Output the [X, Y] coordinate of the center of the cell containing the given text.  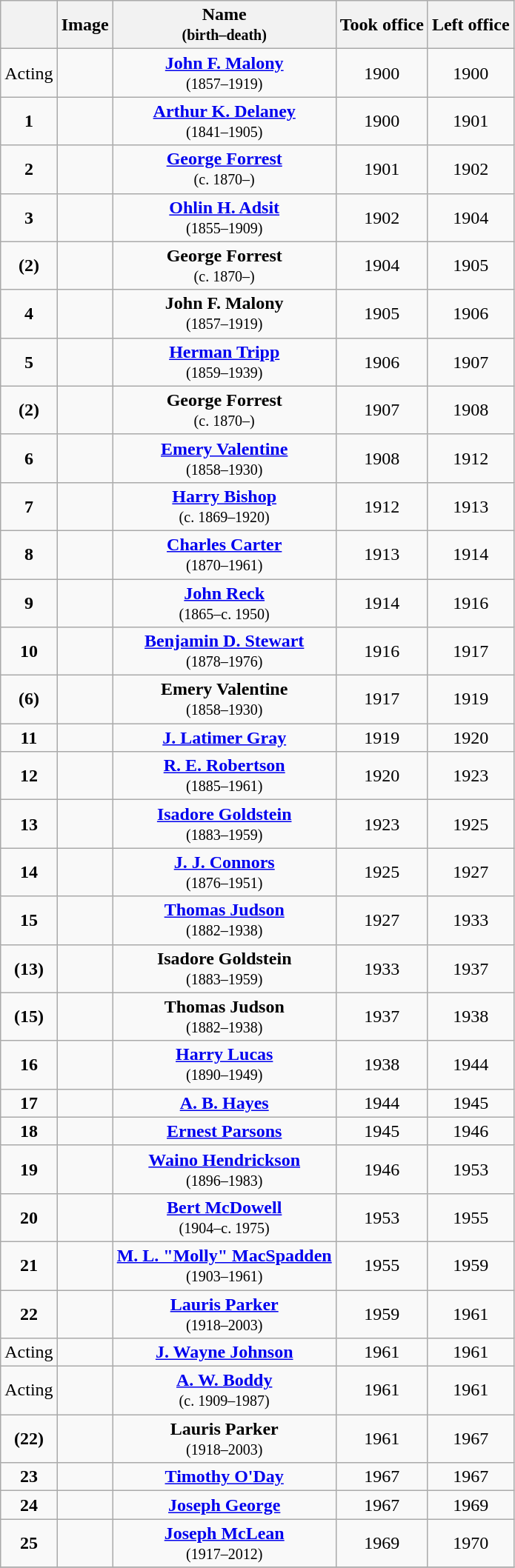
Timothy O'Day [224, 1477]
11 [29, 738]
Image [84, 25]
Waino Hendrickson(1896–1983) [224, 1169]
22 [29, 1314]
Harry Bishop(c. 1869–1920) [224, 507]
10 [29, 652]
A. B. Hayes [224, 1103]
14 [29, 873]
12 [29, 776]
Joseph McLean(1917–2012) [224, 1544]
(6) [29, 699]
Left office [471, 25]
18 [29, 1131]
Ohlin H. Adsit(1855–1909) [224, 218]
Benjamin D. Stewart(1878–1976) [224, 652]
4 [29, 314]
16 [29, 1065]
6 [29, 458]
Name(birth–death) [224, 25]
5 [29, 361]
Took office [382, 25]
1970 [471, 1544]
20 [29, 1218]
J. Latimer Gray [224, 738]
Herman Tripp(1859–1939) [224, 361]
(15) [29, 1016]
John Reck(1865–c. 1950) [224, 603]
25 [29, 1544]
13 [29, 824]
J. J. Connors(1876–1951) [224, 873]
3 [29, 218]
M. L. "Molly" MacSpadden(1903–1961) [224, 1265]
A. W. Boddy(c. 1909–1987) [224, 1391]
2 [29, 169]
Ernest Parsons [224, 1131]
17 [29, 1103]
9 [29, 603]
J. Wayne Johnson [224, 1352]
(13) [29, 969]
Bert McDowell(1904–c. 1975) [224, 1218]
Joseph George [224, 1505]
Harry Lucas(1890–1949) [224, 1065]
15 [29, 920]
Arthur K. Delaney(1841–1905) [224, 121]
24 [29, 1505]
23 [29, 1477]
19 [29, 1169]
(22) [29, 1438]
R. E. Robertson(1885–1961) [224, 776]
8 [29, 554]
1 [29, 121]
Charles Carter(1870–1961) [224, 554]
21 [29, 1265]
7 [29, 507]
